Return the [x, y] coordinate for the center point of the cell that contains the specified text.  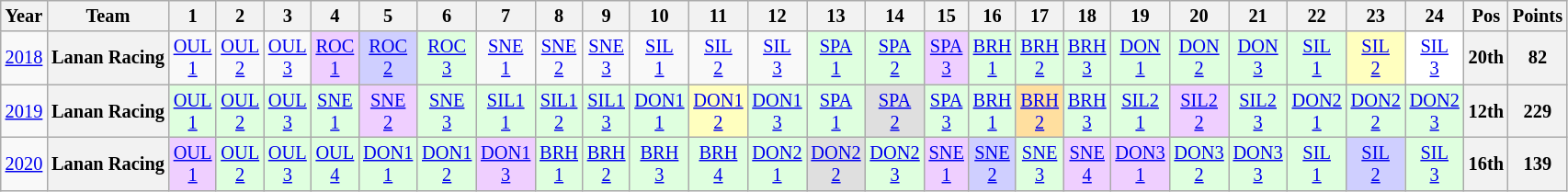
ROC2 [388, 58]
BRH4 [718, 164]
14 [895, 16]
22 [1317, 16]
5 [388, 16]
SIL21 [1141, 111]
229 [1538, 111]
DON33 [1258, 164]
9 [607, 16]
13 [836, 16]
12th [1486, 111]
SIL11 [506, 111]
24 [1435, 16]
DON31 [1141, 164]
SNE4 [1087, 164]
16th [1486, 164]
SIL23 [1258, 111]
15 [947, 16]
2018 [24, 58]
17 [1040, 16]
Team [108, 16]
SIL12 [559, 111]
11 [718, 16]
10 [659, 16]
OUL4 [335, 164]
3 [288, 16]
1 [193, 16]
2020 [24, 164]
16 [993, 16]
21 [1258, 16]
Points [1538, 16]
2019 [24, 111]
DON2 [1199, 58]
23 [1376, 16]
7 [506, 16]
82 [1538, 58]
18 [1087, 16]
20 [1199, 16]
SIL13 [607, 111]
Year [24, 16]
12 [777, 16]
SIL22 [1199, 111]
ROC1 [335, 58]
ROC3 [447, 58]
139 [1538, 164]
20th [1486, 58]
4 [335, 16]
8 [559, 16]
Pos [1486, 16]
DON1 [1141, 58]
6 [447, 16]
DON3 [1258, 58]
19 [1141, 16]
DON32 [1199, 164]
2 [240, 16]
